Capture the cell that displays the provided text and extract its [X, Y] central coordinate. 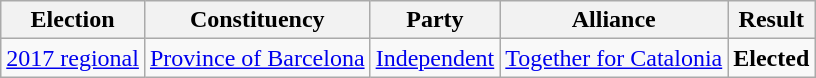
Alliance [614, 20]
2017 regional [73, 58]
Elected [772, 58]
Province of Barcelona [257, 58]
Result [772, 20]
Election [73, 20]
Independent [435, 58]
Together for Catalonia [614, 58]
Constituency [257, 20]
Party [435, 20]
